Find where the given text appears and provide that cell's center as [x, y] coordinate. 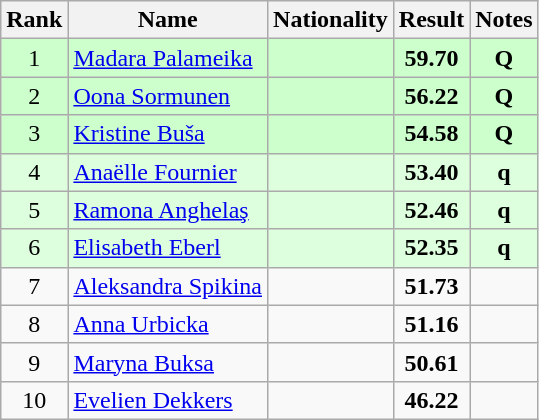
1 [34, 58]
Kristine Buša [168, 134]
Oona Sormunen [168, 96]
52.46 [431, 210]
52.35 [431, 248]
10 [34, 400]
Anna Urbicka [168, 324]
4 [34, 172]
Rank [34, 20]
46.22 [431, 400]
59.70 [431, 58]
2 [34, 96]
Aleksandra Spikina [168, 286]
51.16 [431, 324]
7 [34, 286]
56.22 [431, 96]
5 [34, 210]
Elisabeth Eberl [168, 248]
Name [168, 20]
9 [34, 362]
Ramona Anghelaş [168, 210]
50.61 [431, 362]
Result [431, 20]
54.58 [431, 134]
8 [34, 324]
Evelien Dekkers [168, 400]
Anaëlle Fournier [168, 172]
51.73 [431, 286]
Nationality [331, 20]
Madara Palameika [168, 58]
3 [34, 134]
6 [34, 248]
Maryna Buksa [168, 362]
Notes [504, 20]
53.40 [431, 172]
